Locate the cell with the specified text and output its (X, Y) center coordinate. 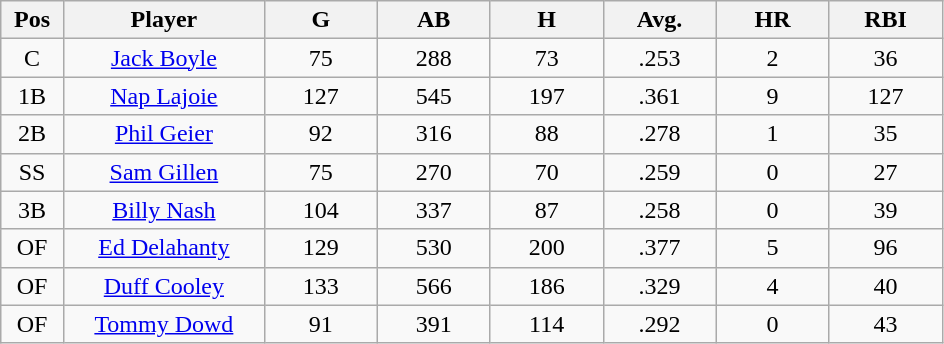
27 (886, 172)
Avg. (660, 20)
Tommy Dowd (164, 324)
.292 (660, 324)
87 (546, 210)
Nap Lajoie (164, 96)
2 (772, 58)
186 (546, 286)
Duff Cooley (164, 286)
545 (434, 96)
43 (886, 324)
36 (886, 58)
2B (32, 134)
G (320, 20)
Billy Nash (164, 210)
91 (320, 324)
SS (32, 172)
129 (320, 248)
40 (886, 286)
70 (546, 172)
114 (546, 324)
C (32, 58)
.259 (660, 172)
39 (886, 210)
5 (772, 248)
1 (772, 134)
.329 (660, 286)
3B (32, 210)
.258 (660, 210)
566 (434, 286)
288 (434, 58)
1B (32, 96)
270 (434, 172)
.253 (660, 58)
9 (772, 96)
197 (546, 96)
391 (434, 324)
AB (434, 20)
73 (546, 58)
35 (886, 134)
Player (164, 20)
Sam Gillen (164, 172)
.377 (660, 248)
Phil Geier (164, 134)
92 (320, 134)
Ed Delahanty (164, 248)
Jack Boyle (164, 58)
88 (546, 134)
H (546, 20)
.278 (660, 134)
96 (886, 248)
133 (320, 286)
530 (434, 248)
104 (320, 210)
316 (434, 134)
200 (546, 248)
.361 (660, 96)
337 (434, 210)
RBI (886, 20)
4 (772, 286)
HR (772, 20)
Pos (32, 20)
